Scan for the cell matching the given text and deliver its (X, Y) coordinate at center. 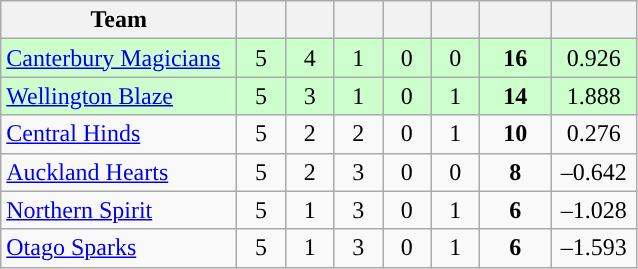
8 (516, 172)
10 (516, 134)
Otago Sparks (119, 248)
4 (310, 58)
Wellington Blaze (119, 96)
0.926 (594, 58)
Central Hinds (119, 134)
1.888 (594, 96)
14 (516, 96)
16 (516, 58)
–1.028 (594, 210)
–1.593 (594, 248)
0.276 (594, 134)
Auckland Hearts (119, 172)
Canterbury Magicians (119, 58)
Team (119, 20)
–0.642 (594, 172)
Northern Spirit (119, 210)
